Determine the (X, Y) coordinate at the center of the cell enclosing the given text.  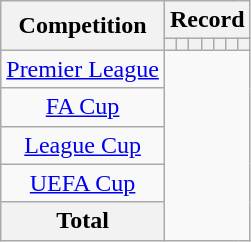
Premier League (83, 69)
Record (207, 20)
FA Cup (83, 107)
League Cup (83, 145)
UEFA Cup (83, 183)
Total (83, 221)
Competition (83, 26)
